Scan for the cell matching the given text and deliver its (x, y) coordinate at center. 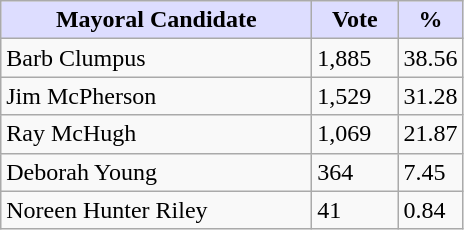
1,069 (355, 134)
41 (355, 210)
Jim McPherson (156, 96)
38.56 (430, 58)
1,529 (355, 96)
0.84 (430, 210)
1,885 (355, 58)
% (430, 20)
Noreen Hunter Riley (156, 210)
7.45 (430, 172)
364 (355, 172)
21.87 (430, 134)
Deborah Young (156, 172)
Mayoral Candidate (156, 20)
Vote (355, 20)
Barb Clumpus (156, 58)
31.28 (430, 96)
Ray McHugh (156, 134)
